Provide the (X, Y) coordinate of the cell's center where the given text is located.  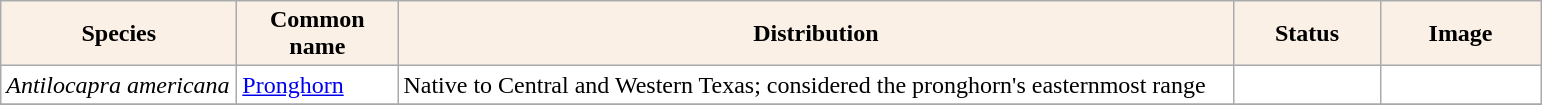
Antilocapra americana (119, 85)
Common name (318, 34)
Native to Central and Western Texas; considered the pronghorn's easternmost range (816, 85)
Pronghorn (318, 85)
Distribution (816, 34)
Status (1307, 34)
Image (1460, 34)
Species (119, 34)
